Find where the given text appears and provide that cell's center as (X, Y) coordinate. 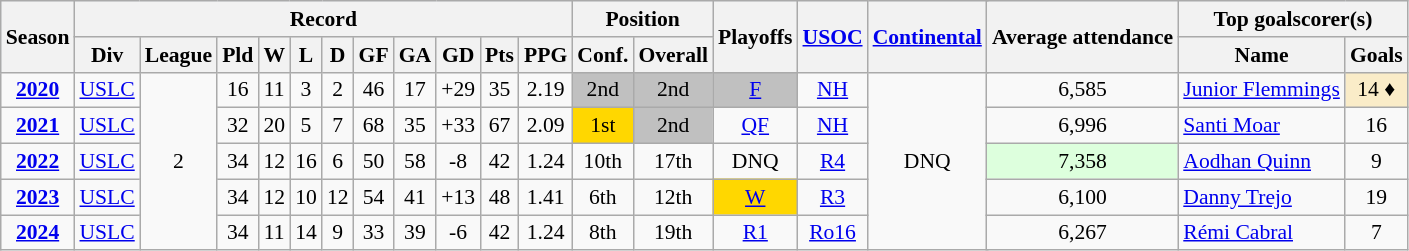
-6 (458, 233)
6th (602, 197)
Record (323, 19)
Top goalscorer(s) (1293, 19)
1st (602, 126)
D (338, 55)
Name (1262, 55)
Season (38, 36)
Ro16 (832, 233)
8th (602, 233)
GA (416, 55)
54 (374, 197)
Continental (928, 36)
R1 (755, 233)
Playoffs (755, 36)
-8 (458, 162)
2.19 (546, 90)
20 (274, 126)
6,267 (1082, 233)
+29 (458, 90)
R3 (832, 197)
6,996 (1082, 126)
USOC (832, 36)
Danny Trejo (1262, 197)
19th (673, 233)
17th (673, 162)
Santi Moar (1262, 126)
League (178, 55)
14 ♦ (1376, 90)
L (306, 55)
48 (500, 197)
10th (602, 162)
Goals (1376, 55)
7,358 (1082, 162)
12th (673, 197)
Conf. (602, 55)
2020 (38, 90)
17 (416, 90)
GF (374, 55)
F (755, 90)
58 (416, 162)
68 (374, 126)
32 (238, 126)
41 (416, 197)
Position (642, 19)
19 (1376, 197)
PPG (546, 55)
46 (374, 90)
6,100 (1082, 197)
+13 (458, 197)
2023 (38, 197)
Junior Flemmings (1262, 90)
3 (306, 90)
6,585 (1082, 90)
2021 (38, 126)
Pld (238, 55)
6 (338, 162)
33 (374, 233)
Average attendance (1082, 36)
Pts (500, 55)
2.09 (546, 126)
39 (416, 233)
67 (500, 126)
Div (106, 55)
R4 (832, 162)
GD (458, 55)
2022 (38, 162)
Aodhan Quinn (1262, 162)
10 (306, 197)
5 (306, 126)
50 (374, 162)
Overall (673, 55)
14 (306, 233)
1.41 (546, 197)
QF (755, 126)
Rémi Cabral (1262, 233)
+33 (458, 126)
2024 (38, 233)
